Capture the cell that displays the provided text and extract its (X, Y) central coordinate. 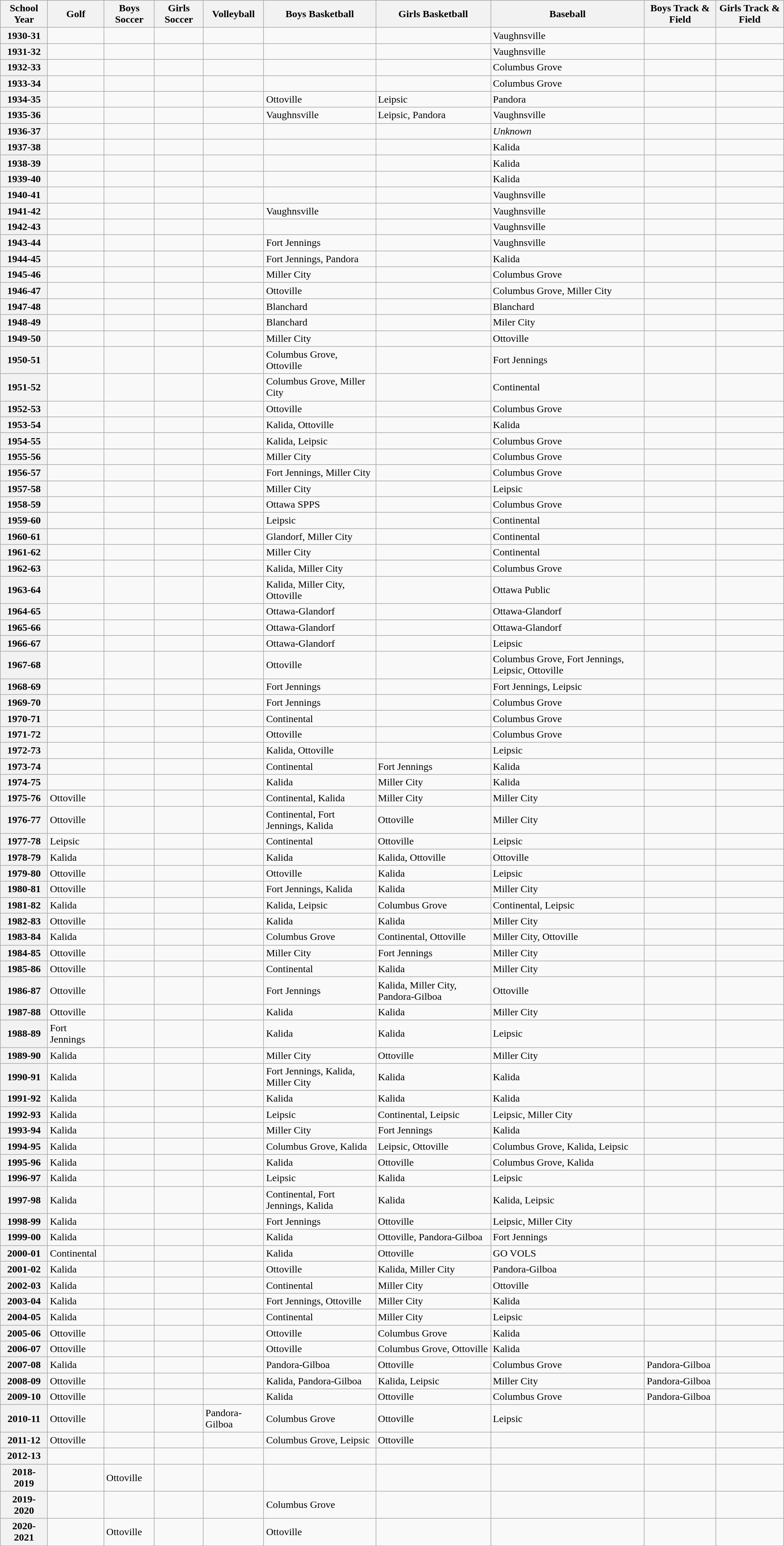
1984-85 (24, 953)
2002-03 (24, 1285)
2019-2020 (24, 1505)
1970-71 (24, 718)
1974-75 (24, 782)
1977-78 (24, 841)
1955-56 (24, 457)
1994-95 (24, 1146)
1996-97 (24, 1178)
Columbus Grove, Leipsic (320, 1440)
1965-66 (24, 627)
Fort Jennings, Miller City (320, 472)
1938-39 (24, 163)
Fort Jennings, Pandora (320, 259)
1957-58 (24, 489)
1935-36 (24, 115)
1991-92 (24, 1099)
1958-59 (24, 505)
Pandora (568, 99)
Girls Basketball (433, 14)
Volleyball (234, 14)
1944-45 (24, 259)
1980-81 (24, 889)
1988-89 (24, 1034)
1930-31 (24, 36)
1989-90 (24, 1055)
1966-67 (24, 643)
Fort Jennings, Kalida, Miller City (320, 1077)
1948-49 (24, 323)
Leipsic, Pandora (433, 115)
1946-47 (24, 291)
Glandorf, Miller City (320, 537)
1981-82 (24, 905)
1973-74 (24, 766)
1978-79 (24, 857)
Girls Track & Field (750, 14)
1999-00 (24, 1237)
1967-68 (24, 665)
1943-44 (24, 243)
1993-94 (24, 1130)
1950-51 (24, 360)
1971-72 (24, 734)
1942-43 (24, 227)
1985-86 (24, 969)
1986-87 (24, 990)
Fort Jennings, Leipsic (568, 687)
Kalida, Miller City, Ottoville (320, 590)
1992-93 (24, 1115)
Miler City (568, 323)
1972-73 (24, 750)
1990-91 (24, 1077)
2008-09 (24, 1381)
Girls Soccer (179, 14)
1960-61 (24, 537)
1953-54 (24, 425)
Continental, Ottoville (433, 937)
1954-55 (24, 441)
1997-98 (24, 1200)
Continental, Kalida (320, 798)
1964-65 (24, 612)
2009-10 (24, 1397)
1956-57 (24, 472)
1961-62 (24, 552)
Boys Soccer (129, 14)
Kalida, Pandora-Gilboa (320, 1381)
Golf (76, 14)
2007-08 (24, 1365)
2006-07 (24, 1349)
1951-52 (24, 387)
2001-02 (24, 1269)
Leipsic, Ottoville (433, 1146)
2003-04 (24, 1301)
Boys Track & Field (680, 14)
1949-50 (24, 338)
1998-99 (24, 1221)
1945-46 (24, 275)
1940-41 (24, 195)
1939-40 (24, 179)
1936-37 (24, 131)
2011-12 (24, 1440)
1995-96 (24, 1162)
1975-76 (24, 798)
1962-63 (24, 568)
Baseball (568, 14)
2005-06 (24, 1333)
Kalida, Miller City, Pandora-Gilboa (433, 990)
School Year (24, 14)
1937-38 (24, 147)
1979-80 (24, 873)
Unknown (568, 131)
1968-69 (24, 687)
Ottoville, Pandora-Gilboa (433, 1237)
1969-70 (24, 702)
1976-77 (24, 820)
Fort Jennings, Ottoville (320, 1301)
Columbus Grove, Kalida, Leipsic (568, 1146)
GO VOLS (568, 1253)
1982-83 (24, 921)
2018-2019 (24, 1478)
1987-88 (24, 1012)
2004-05 (24, 1317)
1959-60 (24, 521)
2010-11 (24, 1418)
Ottawa SPPS (320, 505)
Miller City, Ottoville (568, 937)
2012-13 (24, 1456)
1932-33 (24, 67)
Fort Jennings, Kalida (320, 889)
1941-42 (24, 211)
2020-2021 (24, 1532)
1963-64 (24, 590)
1931-32 (24, 52)
1947-48 (24, 307)
1952-53 (24, 409)
Ottawa Public (568, 590)
1934-35 (24, 99)
2000-01 (24, 1253)
Columbus Grove, Fort Jennings, Leipsic, Ottoville (568, 665)
1983-84 (24, 937)
Boys Basketball (320, 14)
1933-34 (24, 83)
